Output the (X, Y) coordinate of the center of the cell containing the given text.  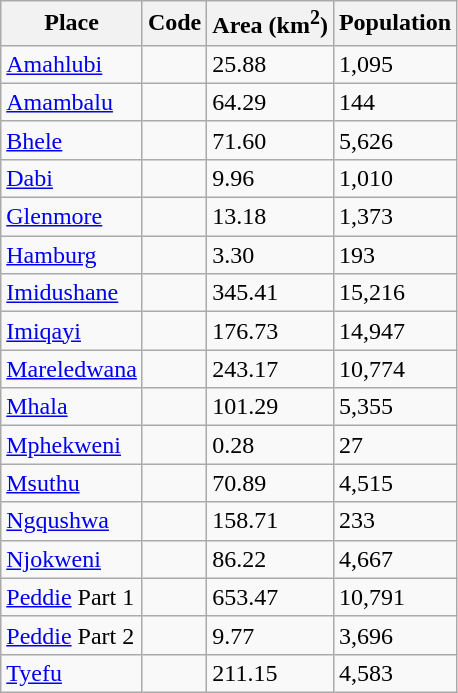
Peddie Part 2 (72, 635)
158.71 (270, 521)
653.47 (270, 597)
345.41 (270, 293)
144 (394, 102)
86.22 (270, 559)
Ngqushwa (72, 521)
Imidushane (72, 293)
Mareledwana (72, 369)
Imiqayi (72, 331)
9.77 (270, 635)
Bhele (72, 140)
Population (394, 24)
27 (394, 445)
193 (394, 255)
4,583 (394, 673)
Mphekweni (72, 445)
211.15 (270, 673)
25.88 (270, 64)
14,947 (394, 331)
Hamburg (72, 255)
Mhala (72, 407)
15,216 (394, 293)
Glenmore (72, 217)
9.96 (270, 178)
4,515 (394, 483)
101.29 (270, 407)
1,373 (394, 217)
Njokweni (72, 559)
5,355 (394, 407)
70.89 (270, 483)
Peddie Part 1 (72, 597)
Code (174, 24)
64.29 (270, 102)
5,626 (394, 140)
Area (km2) (270, 24)
0.28 (270, 445)
Amahlubi (72, 64)
1,010 (394, 178)
Amambalu (72, 102)
71.60 (270, 140)
4,667 (394, 559)
Tyefu (72, 673)
10,791 (394, 597)
3,696 (394, 635)
3.30 (270, 255)
243.17 (270, 369)
176.73 (270, 331)
1,095 (394, 64)
Place (72, 24)
233 (394, 521)
Msuthu (72, 483)
10,774 (394, 369)
Dabi (72, 178)
13.18 (270, 217)
